Return the [x, y] coordinate for the center point of the cell that contains the specified text.  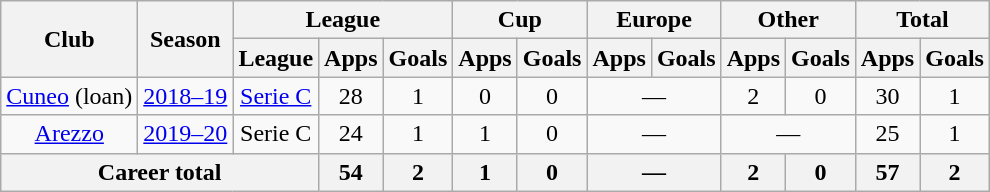
30 [887, 96]
Cup [520, 20]
Cuneo (loan) [70, 96]
24 [351, 134]
Europe [654, 20]
2019–20 [186, 134]
Other [788, 20]
Club [70, 39]
28 [351, 96]
Career total [160, 172]
Arezzo [70, 134]
Total [922, 20]
2018–19 [186, 96]
Season [186, 39]
25 [887, 134]
57 [887, 172]
54 [351, 172]
